For the text-containing cell, return its midpoint in [x, y] coordinate format. 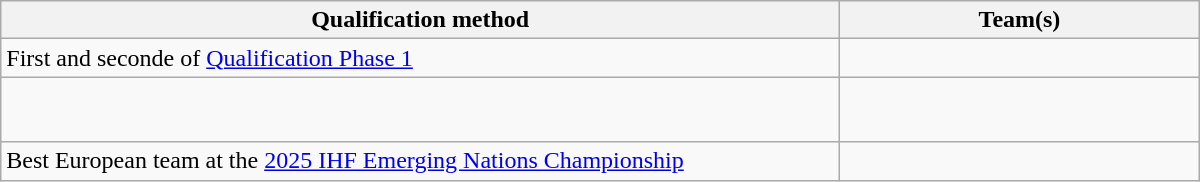
First and seconde of Qualification Phase 1 [420, 58]
Team(s) [1020, 20]
Qualification method [420, 20]
Best European team at the 2025 IHF Emerging Nations Championship [420, 161]
